Return the (x, y) coordinate for the center point of the cell that contains the specified text.  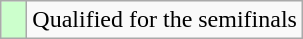
Qualified for the semifinals (165, 20)
